Find where the given text appears and provide that cell's center as (x, y) coordinate. 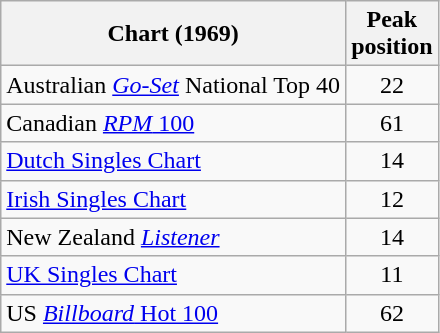
US Billboard Hot 100 (174, 313)
Peakposition (392, 34)
Chart (1969) (174, 34)
11 (392, 275)
61 (392, 123)
22 (392, 85)
Irish Singles Chart (174, 199)
UK Singles Chart (174, 275)
12 (392, 199)
62 (392, 313)
Dutch Singles Chart (174, 161)
New Zealand Listener (174, 237)
Canadian RPM 100 (174, 123)
Australian Go-Set National Top 40 (174, 85)
